For the text-containing cell, return its midpoint in [x, y] coordinate format. 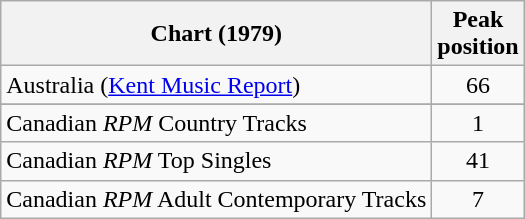
Canadian RPM Adult Contemporary Tracks [216, 199]
Chart (1979) [216, 34]
1 [478, 123]
66 [478, 85]
41 [478, 161]
Canadian RPM Country Tracks [216, 123]
7 [478, 199]
Australia (Kent Music Report) [216, 85]
Peakposition [478, 34]
Canadian RPM Top Singles [216, 161]
